Pinpoint the cell where the given text exists, returning its [x, y] midpoint coordinate. 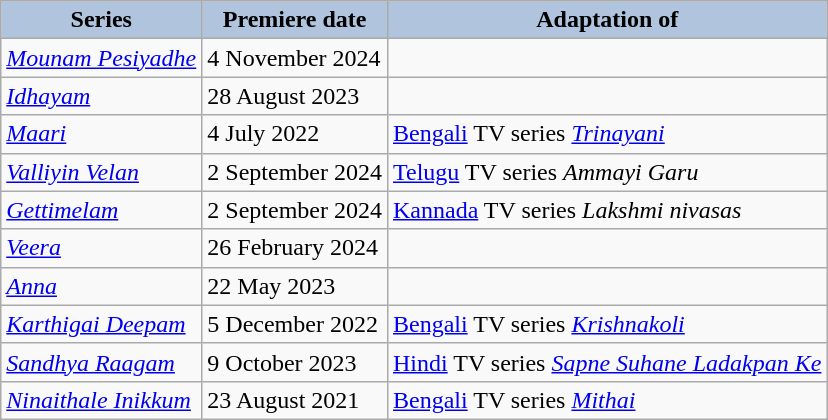
Bengali TV series Trinayani [607, 134]
Maari [102, 134]
28 August 2023 [295, 96]
Idhayam [102, 96]
Valliyin Velan [102, 172]
22 May 2023 [295, 286]
Bengali TV series Mithai [607, 400]
Telugu TV series Ammayi Garu [607, 172]
4 July 2022 [295, 134]
Series [102, 20]
9 October 2023 [295, 362]
Veera [102, 248]
Adaptation of [607, 20]
Anna [102, 286]
26 February 2024 [295, 248]
Gettimelam [102, 210]
Ninaithale Inikkum [102, 400]
Premiere date [295, 20]
Karthigai Deepam [102, 324]
23 August 2021 [295, 400]
5 December 2022 [295, 324]
4 November 2024 [295, 58]
Hindi TV series Sapne Suhane Ladakpan Ke [607, 362]
Kannada TV series Lakshmi nivasas [607, 210]
Sandhya Raagam [102, 362]
Mounam Pesiyadhe [102, 58]
Bengali TV series Krishnakoli [607, 324]
